Detect which cell encompasses the target text, then output its (X, Y) center coordinate. 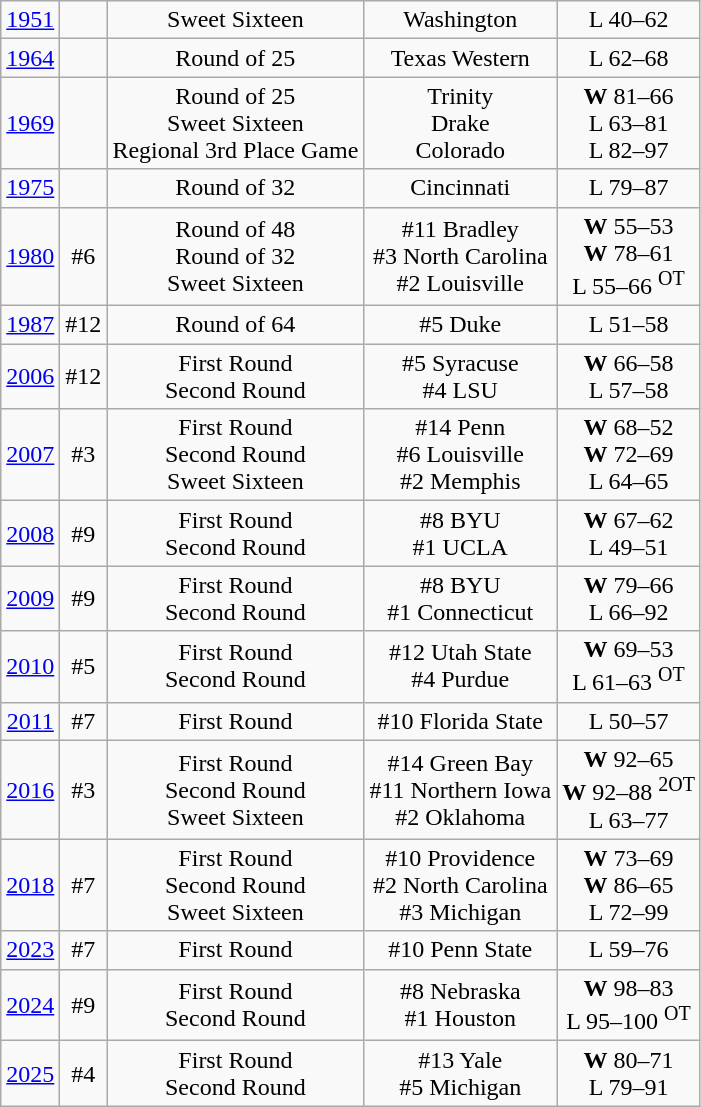
Texas Western (460, 58)
2007 (30, 455)
#5 Duke (460, 325)
L 59–76 (629, 950)
#5 Syracuse#4 LSU (460, 376)
#12 Utah State#4 Purdue (460, 667)
#8 BYU#1 Connecticut (460, 598)
2016 (30, 790)
2025 (30, 1074)
2023 (30, 950)
W 80–71L 79–91 (629, 1074)
#5 (84, 667)
1969 (30, 123)
2006 (30, 376)
L 51–58 (629, 325)
2010 (30, 667)
#8 Nebraska#1 Houston (460, 1005)
L 40–62 (629, 20)
W 66–58 L 57–58 (629, 376)
#10 Penn State (460, 950)
#11 Bradley#3 North Carolina#2 Louisville (460, 256)
W 55–53 W 78–61 L 55–66 OT (629, 256)
1987 (30, 325)
Washington (460, 20)
Cincinnati (460, 188)
2024 (30, 1005)
2011 (30, 721)
L 62–68 (629, 58)
2008 (30, 534)
W 92–65W 92–88 2OTL 63–77 (629, 790)
Round of 64 (236, 325)
Round of 48Round of 32Sweet Sixteen (236, 256)
2018 (30, 885)
2009 (30, 598)
Sweet Sixteen (236, 20)
Round of 25 (236, 58)
TrinityDrakeColorado (460, 123)
W 98–83L 95–100 OT (629, 1005)
#8 BYU #1 UCLA (460, 534)
W 81–66L 63–81L 82–97 (629, 123)
Round of 32 (236, 188)
1951 (30, 20)
1980 (30, 256)
W 73–69W 86–65L 72–99 (629, 885)
W 67–62 L 49–51 (629, 534)
#13 Yale#5 Michigan (460, 1074)
1975 (30, 188)
Round of 25Sweet SixteenRegional 3rd Place Game (236, 123)
W 79–66 L 66–92 (629, 598)
#14 Green Bay#11 Northern Iowa#2 Oklahoma (460, 790)
#10 Providence#2 North Carolina#3 Michigan (460, 885)
#6 (84, 256)
#4 (84, 1074)
#10 Florida State (460, 721)
L 79–87 (629, 188)
#14 Penn#6 Louisville#2 Memphis (460, 455)
W 68–52 W 72–69 L 64–65 (629, 455)
W 69–53 L 61–63 OT (629, 667)
L 50–57 (629, 721)
1964 (30, 58)
